Provide the [x, y] coordinate of the cell's center where the given text is located.  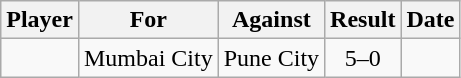
For [148, 20]
Date [430, 20]
Mumbai City [148, 58]
5–0 [363, 58]
Pune City [271, 58]
Player [40, 20]
Against [271, 20]
Result [363, 20]
